Provide the (X, Y) coordinate of the cell's center where the given text is located.  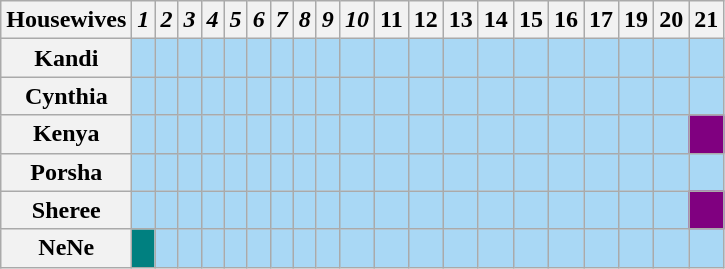
8 (304, 20)
Kenya (66, 134)
9 (328, 20)
15 (530, 20)
16 (566, 20)
2 (166, 20)
Housewives (66, 20)
7 (282, 20)
Kandi (66, 58)
13 (460, 20)
21 (706, 20)
1 (144, 20)
10 (356, 20)
NeNe (66, 248)
Porsha (66, 172)
6 (258, 20)
Sheree (66, 210)
20 (672, 20)
Cynthia (66, 96)
17 (602, 20)
19 (636, 20)
3 (190, 20)
5 (236, 20)
4 (212, 20)
12 (426, 20)
14 (496, 20)
11 (391, 20)
